Find where the given text appears and provide that cell's center as [X, Y] coordinate. 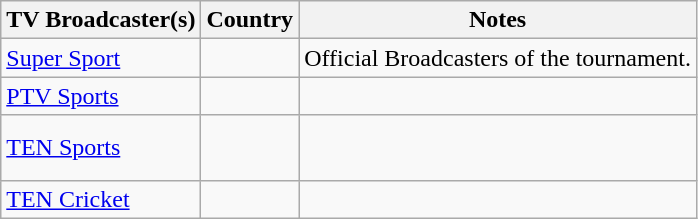
TEN Cricket [101, 199]
Country [250, 20]
Official Broadcasters of the tournament. [498, 58]
TEN Sports [101, 148]
Notes [498, 20]
Super Sport [101, 58]
TV Broadcaster(s) [101, 20]
PTV Sports [101, 96]
